Output the (x, y) coordinate of the center of the cell containing the given text.  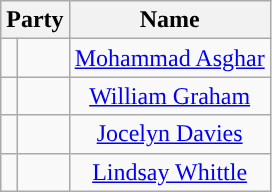
Lindsay Whittle (170, 172)
William Graham (170, 96)
Mohammad Asghar (170, 58)
Jocelyn Davies (170, 134)
Party (35, 20)
Name (170, 20)
